Determine the (x, y) coordinate at the center of the cell enclosing the given text.  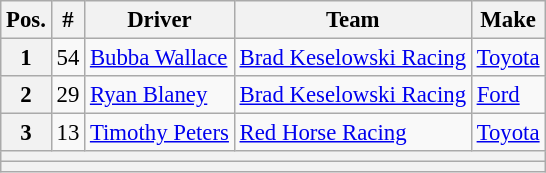
Bubba Wallace (160, 58)
Pos. (26, 20)
2 (26, 95)
Timothy Peters (160, 133)
1 (26, 58)
3 (26, 133)
Driver (160, 20)
29 (68, 95)
Red Horse Racing (352, 133)
Make (508, 20)
Ryan Blaney (160, 95)
Team (352, 20)
Ford (508, 95)
13 (68, 133)
# (68, 20)
54 (68, 58)
